Capture the cell that displays the provided text and extract its (X, Y) central coordinate. 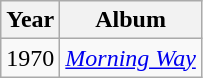
1970 (30, 58)
Year (30, 20)
Album (131, 20)
Morning Way (131, 58)
